Scan for the cell matching the given text and deliver its [x, y] coordinate at center. 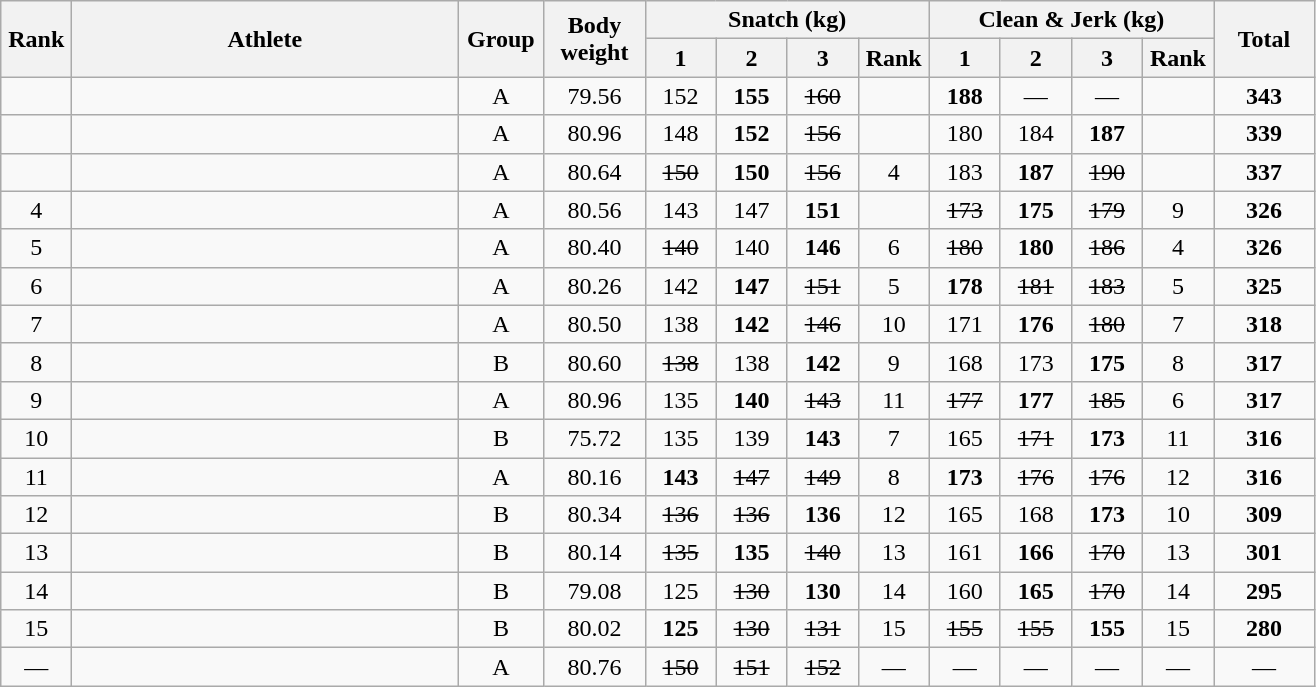
80.56 [594, 210]
80.60 [594, 362]
131 [822, 629]
301 [1264, 553]
80.02 [594, 629]
80.64 [594, 172]
186 [1106, 248]
185 [1106, 400]
188 [964, 96]
80.34 [594, 515]
80.50 [594, 324]
Total [1264, 39]
80.76 [594, 667]
166 [1036, 553]
337 [1264, 172]
80.40 [594, 248]
80.16 [594, 477]
79.08 [594, 591]
75.72 [594, 438]
79.56 [594, 96]
190 [1106, 172]
309 [1264, 515]
149 [822, 477]
139 [752, 438]
Group [501, 39]
178 [964, 286]
343 [1264, 96]
148 [680, 134]
295 [1264, 591]
Clean & Jerk (kg) [1071, 20]
161 [964, 553]
181 [1036, 286]
Body weight [594, 39]
Snatch (kg) [787, 20]
179 [1106, 210]
325 [1264, 286]
80.26 [594, 286]
339 [1264, 134]
318 [1264, 324]
80.14 [594, 553]
280 [1264, 629]
184 [1036, 134]
Athlete [265, 39]
